Detect which cell encompasses the target text, then output its (x, y) center coordinate. 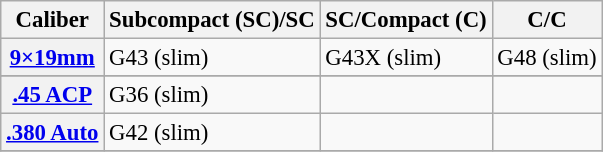
G42 (slim) (212, 133)
G43X (slim) (406, 58)
G43 (slim) (212, 58)
G36 (slim) (212, 95)
G48 (slim) (547, 58)
Caliber (52, 20)
9×19mm (52, 58)
.45 ACP (52, 95)
.380 Auto (52, 133)
Subcompact (SC)/SC (212, 20)
SC/Compact (C) (406, 20)
C/C (547, 20)
